Output the (X, Y) coordinate of the center of the cell containing the given text.  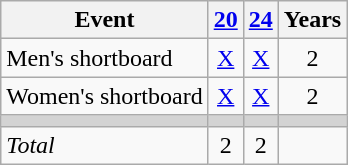
Event (104, 20)
Men's shortboard (104, 58)
Total (104, 145)
Women's shortboard (104, 96)
20 (226, 20)
Years (312, 20)
24 (260, 20)
